Scan for the cell matching the given text and deliver its (x, y) coordinate at center. 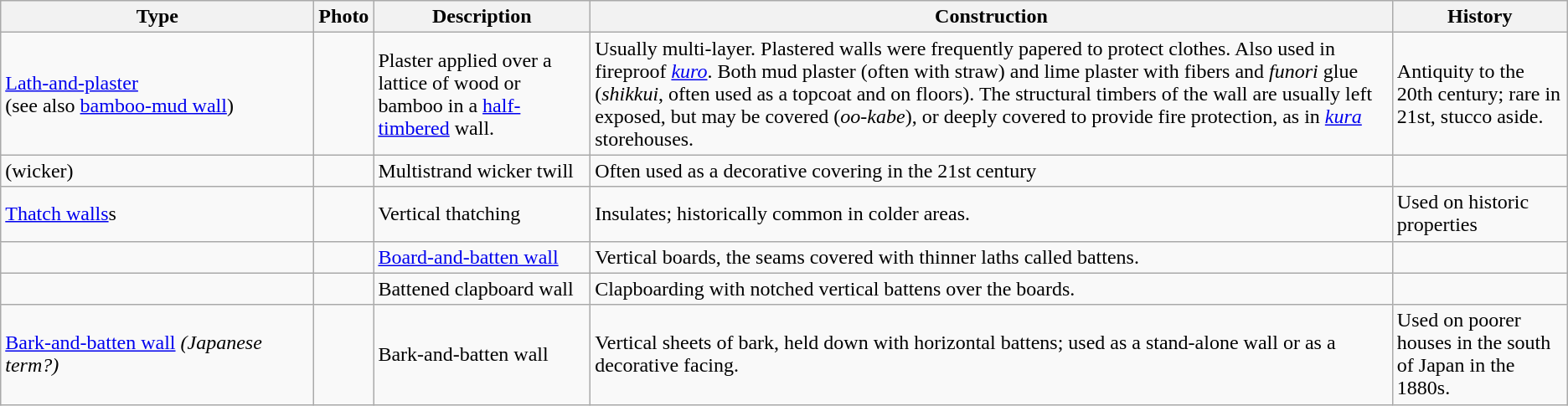
Used on poorer houses in the south of Japan in the 1880s. (1479, 355)
Clapboarding with notched vertical battens over the boards. (992, 289)
Vertical sheets of bark, held down with horizontal battens; used as a stand-alone wall or as a decorative facing. (992, 355)
Vertical boards, the seams covered with thinner laths called battens. (992, 257)
(wicker) (157, 171)
Description (482, 17)
Plaster applied over a lattice of wood or bamboo in a half-timbered wall. (482, 94)
Type (157, 17)
Antiquity to the 20th century; rare in 21st, stucco aside. (1479, 94)
Vertical thatching (482, 214)
Bark-and-batten wall (Japanese term?) (157, 355)
Used on historic properties (1479, 214)
Construction (992, 17)
Battened clapboard wall (482, 289)
Photo (343, 17)
Thatch wallss (157, 214)
Multistrand wicker twill (482, 171)
Bark-and-batten wall (482, 355)
Often used as a decorative covering in the 21st century (992, 171)
History (1479, 17)
Board-and-batten wall (482, 257)
Insulates; historically common in colder areas. (992, 214)
Lath-and-plaster (see also bamboo-mud wall) (157, 94)
